Identify which cell holds the provided text, then report its (X, Y) central coordinate. 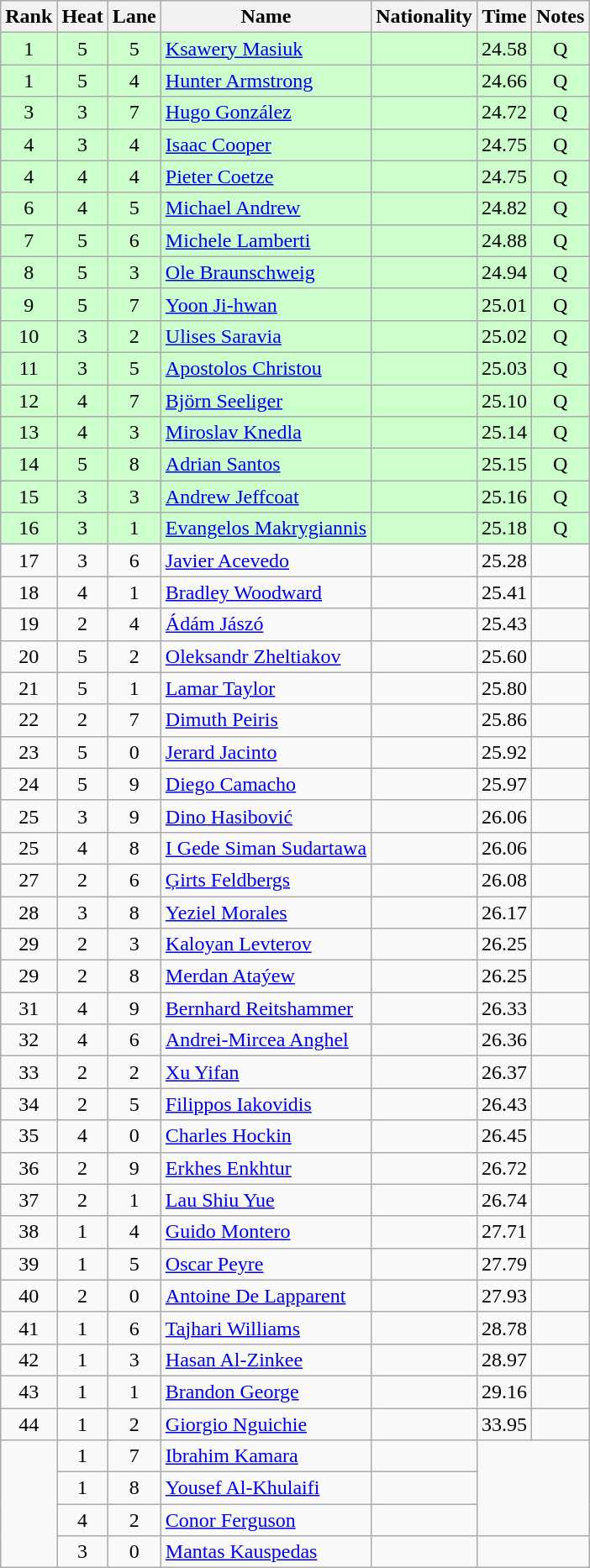
Nationality (424, 17)
26.36 (504, 1040)
25.16 (504, 497)
22 (29, 720)
28 (29, 912)
24.66 (504, 81)
26.17 (504, 912)
26.43 (504, 1104)
25.02 (504, 336)
Jerard Jacinto (266, 752)
24.82 (504, 208)
Oleksandr Zheltiakov (266, 656)
26.08 (504, 880)
41 (29, 1328)
25.41 (504, 592)
28.78 (504, 1328)
Lamar Taylor (266, 688)
33 (29, 1072)
Heat (82, 17)
25.10 (504, 401)
10 (29, 336)
Isaac Cooper (266, 145)
Pieter Coetze (266, 176)
Ģirts Feldbergs (266, 880)
25.03 (504, 368)
20 (29, 656)
25.01 (504, 304)
33.95 (504, 1424)
Name (266, 17)
I Gede Siman Sudartawa (266, 848)
27.71 (504, 1232)
25.60 (504, 656)
25.80 (504, 688)
21 (29, 688)
Tajhari Williams (266, 1328)
25.97 (504, 784)
25.15 (504, 465)
32 (29, 1040)
28.97 (504, 1360)
Ole Braunschweig (266, 272)
23 (29, 752)
25.18 (504, 529)
Hasan Al-Zinkee (266, 1360)
27.93 (504, 1296)
36 (29, 1168)
14 (29, 465)
27.79 (504, 1264)
42 (29, 1360)
26.72 (504, 1168)
25.86 (504, 720)
Erkhes Enkhtur (266, 1168)
Miroslav Knedla (266, 433)
Bradley Woodward (266, 592)
Hugo González (266, 113)
Charles Hockin (266, 1136)
26.33 (504, 1008)
Diego Camacho (266, 784)
Mantas Kauspedas (266, 1552)
37 (29, 1200)
Guido Montero (266, 1232)
19 (29, 624)
Dimuth Peiris (266, 720)
Javier Acevedo (266, 560)
24 (29, 784)
26.74 (504, 1200)
Brandon George (266, 1392)
Michael Andrew (266, 208)
Ádám Jászó (266, 624)
Antoine De Lapparent (266, 1296)
35 (29, 1136)
17 (29, 560)
Xu Yifan (266, 1072)
27 (29, 880)
24.94 (504, 272)
Hunter Armstrong (266, 81)
29.16 (504, 1392)
Ibrahim Kamara (266, 1456)
Kaloyan Levterov (266, 944)
11 (29, 368)
40 (29, 1296)
Filippos Iakovidis (266, 1104)
34 (29, 1104)
Adrian Santos (266, 465)
Giorgio Nguichie (266, 1424)
44 (29, 1424)
Evangelos Makrygiannis (266, 529)
Merdan Ataýew (266, 976)
Rank (29, 17)
25.14 (504, 433)
39 (29, 1264)
Ksawery Masiuk (266, 49)
15 (29, 497)
Notes (560, 17)
Andrei-Mircea Anghel (266, 1040)
Oscar Peyre (266, 1264)
Time (504, 17)
Dino Hasibović (266, 816)
Conor Ferguson (266, 1520)
24.88 (504, 240)
26.45 (504, 1136)
18 (29, 592)
Lau Shiu Yue (266, 1200)
26.37 (504, 1072)
Yousef Al-Khulaifi (266, 1488)
43 (29, 1392)
16 (29, 529)
38 (29, 1232)
12 (29, 401)
Apostolos Christou (266, 368)
24.72 (504, 113)
Bernhard Reitshammer (266, 1008)
25.28 (504, 560)
25.92 (504, 752)
Björn Seeliger (266, 401)
25.43 (504, 624)
Michele Lamberti (266, 240)
24.58 (504, 49)
13 (29, 433)
Ulises Saravia (266, 336)
Yoon Ji-hwan (266, 304)
Lane (134, 17)
Andrew Jeffcoat (266, 497)
31 (29, 1008)
Yeziel Morales (266, 912)
